Pinpoint the cell where the given text exists, returning its [x, y] midpoint coordinate. 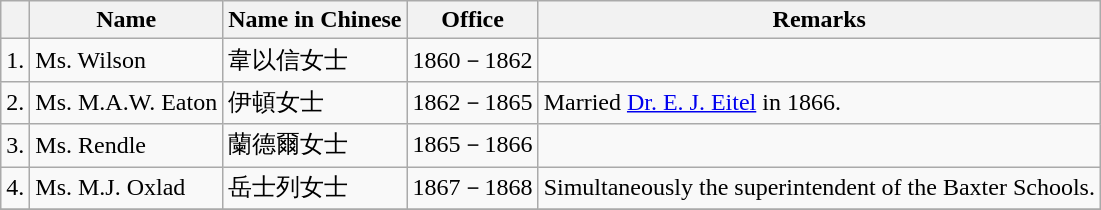
蘭德爾女士 [315, 146]
Married Dr. E. J. Eitel in 1866. [819, 102]
Ms. M.J. Oxlad [126, 188]
4. [16, 188]
Ms. M.A.W. Eaton [126, 102]
3. [16, 146]
Name in Chinese [315, 20]
伊頓女士 [315, 102]
1. [16, 60]
Office [472, 20]
岳士列女士 [315, 188]
1865－1866 [472, 146]
2. [16, 102]
Remarks [819, 20]
Simultaneously the superintendent of the Baxter Schools. [819, 188]
Name [126, 20]
韋以信女士 [315, 60]
1867－1868 [472, 188]
Ms. Wilson [126, 60]
Ms. Rendle [126, 146]
1862－1865 [472, 102]
1860－1862 [472, 60]
